Return the (X, Y) coordinate for the center point of the cell that contains the specified text.  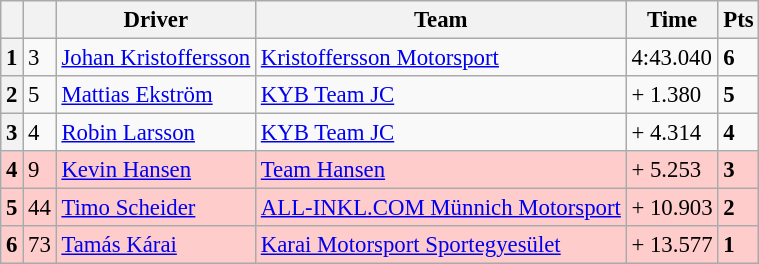
Driver (156, 20)
+ 5.253 (672, 170)
44 (40, 208)
Kristoffersson Motorsport (440, 58)
+ 13.577 (672, 245)
Johan Kristoffersson (156, 58)
ALL-INKL.COM Münnich Motorsport (440, 208)
73 (40, 245)
Tamás Kárai (156, 245)
+ 1.380 (672, 95)
Pts (738, 20)
Team (440, 20)
+ 4.314 (672, 133)
Kevin Hansen (156, 170)
Timo Scheider (156, 208)
Mattias Ekström (156, 95)
Team Hansen (440, 170)
Robin Larsson (156, 133)
+ 10.903 (672, 208)
4:43.040 (672, 58)
Karai Motorsport Sportegyesület (440, 245)
9 (40, 170)
Time (672, 20)
